Output the [X, Y] coordinate of the center of the cell containing the given text.  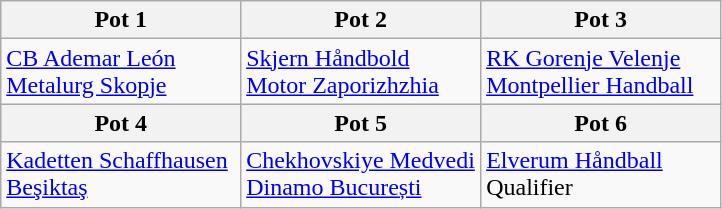
RK Gorenje Velenje Montpellier Handball [601, 72]
Pot 6 [601, 123]
Pot 5 [361, 123]
CB Ademar León Metalurg Skopje [121, 72]
Pot 4 [121, 123]
Chekhovskiye Medvedi Dinamo București [361, 174]
Skjern Håndbold Motor Zaporizhzhia [361, 72]
Elverum HåndballQualifier [601, 174]
Pot 2 [361, 20]
Pot 1 [121, 20]
Pot 3 [601, 20]
Kadetten Schaffhausen Beşiktaş [121, 174]
